Return [x, y] of the center of cell containing provided text 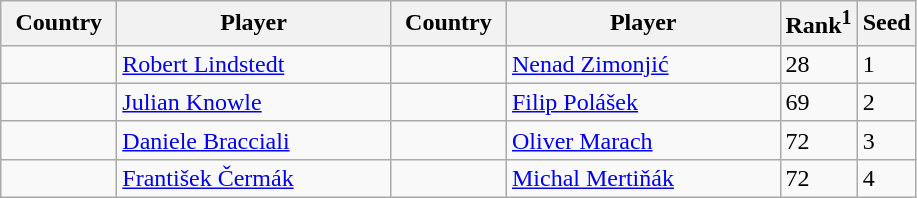
2 [886, 102]
Seed [886, 24]
František Čermák [254, 178]
Daniele Bracciali [254, 140]
3 [886, 140]
Rank1 [818, 24]
Oliver Marach [643, 140]
Michal Mertiňák [643, 178]
28 [818, 64]
Robert Lindstedt [254, 64]
Nenad Zimonjić [643, 64]
1 [886, 64]
69 [818, 102]
4 [886, 178]
Julian Knowle [254, 102]
Filip Polášek [643, 102]
